Detect which cell encompasses the target text, then output its (x, y) center coordinate. 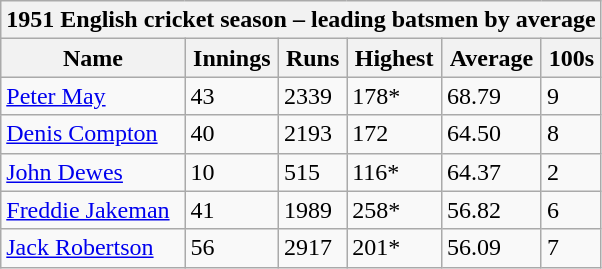
1989 (313, 210)
40 (232, 134)
64.37 (491, 172)
68.79 (491, 96)
Peter May (93, 96)
56 (232, 248)
John Dewes (93, 172)
100s (571, 58)
2917 (313, 248)
258* (394, 210)
64.50 (491, 134)
6 (571, 210)
515 (313, 172)
7 (571, 248)
43 (232, 96)
Denis Compton (93, 134)
Jack Robertson (93, 248)
10 (232, 172)
2193 (313, 134)
56.09 (491, 248)
116* (394, 172)
178* (394, 96)
Highest (394, 58)
Freddie Jakeman (93, 210)
Name (93, 58)
Runs (313, 58)
8 (571, 134)
2339 (313, 96)
2 (571, 172)
201* (394, 248)
9 (571, 96)
1951 English cricket season – leading batsmen by average (301, 20)
Innings (232, 58)
41 (232, 210)
Average (491, 58)
56.82 (491, 210)
172 (394, 134)
